Capture the cell that displays the provided text and extract its [x, y] central coordinate. 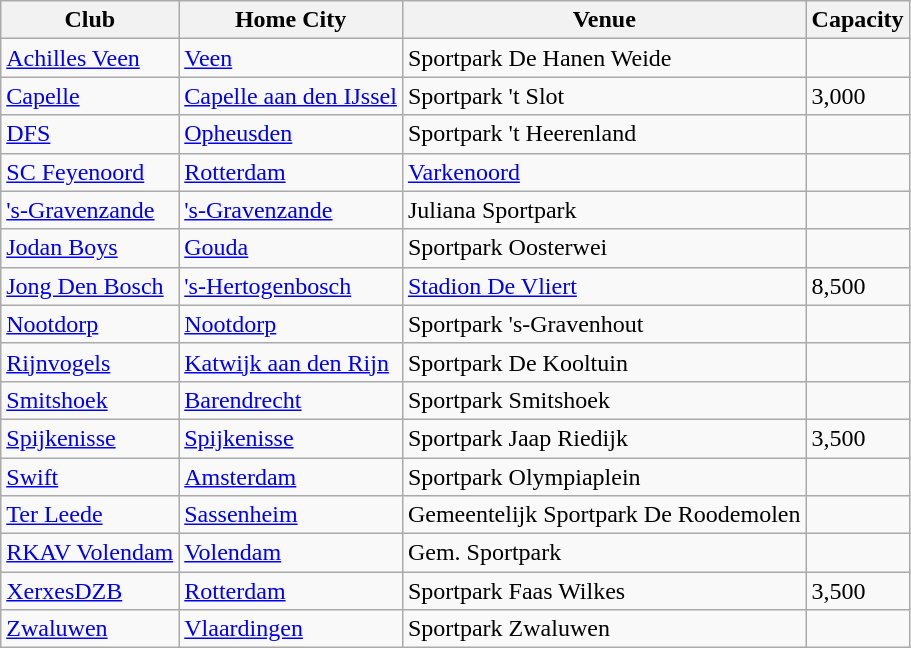
Veen [291, 58]
Jodan Boys [90, 248]
Jong Den Bosch [90, 286]
Sportpark Smitshoek [604, 400]
Sportpark Faas Wilkes [604, 591]
Volendam [291, 553]
's-Hertogenbosch [291, 286]
Ter Leede [90, 515]
Sportpark Zwaluwen [604, 629]
Capacity [858, 20]
Club [90, 20]
Capelle [90, 96]
Barendrecht [291, 400]
Opheusden [291, 134]
Juliana Sportpark [604, 210]
Swift [90, 477]
3,000 [858, 96]
Smitshoek [90, 400]
RKAV Volendam [90, 553]
Sassenheim [291, 515]
Sportpark Jaap Riedijk [604, 438]
Sportpark 's-Gravenhout [604, 324]
SC Feyenoord [90, 172]
Amsterdam [291, 477]
Venue [604, 20]
Sportpark Oosterwei [604, 248]
Achilles Veen [90, 58]
Sportpark De Hanen Weide [604, 58]
Sportpark 't Slot [604, 96]
Stadion De Vliert [604, 286]
Home City [291, 20]
Capelle aan den IJssel [291, 96]
Rijnvogels [90, 362]
Katwijk aan den Rijn [291, 362]
Gouda [291, 248]
Sportpark 't Heerenland [604, 134]
Sportpark Olympiaplein [604, 477]
Zwaluwen [90, 629]
Gem. Sportpark [604, 553]
Sportpark De Kooltuin [604, 362]
8,500 [858, 286]
DFS [90, 134]
Vlaardingen [291, 629]
XerxesDZB [90, 591]
Varkenoord [604, 172]
Gemeentelijk Sportpark De Roodemolen [604, 515]
